Identify which cell holds the provided text, then report its [X, Y] central coordinate. 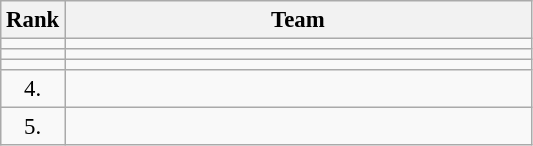
Team [298, 20]
5. [33, 127]
4. [33, 89]
Rank [33, 20]
